For the text-containing cell, return its midpoint in [X, Y] coordinate format. 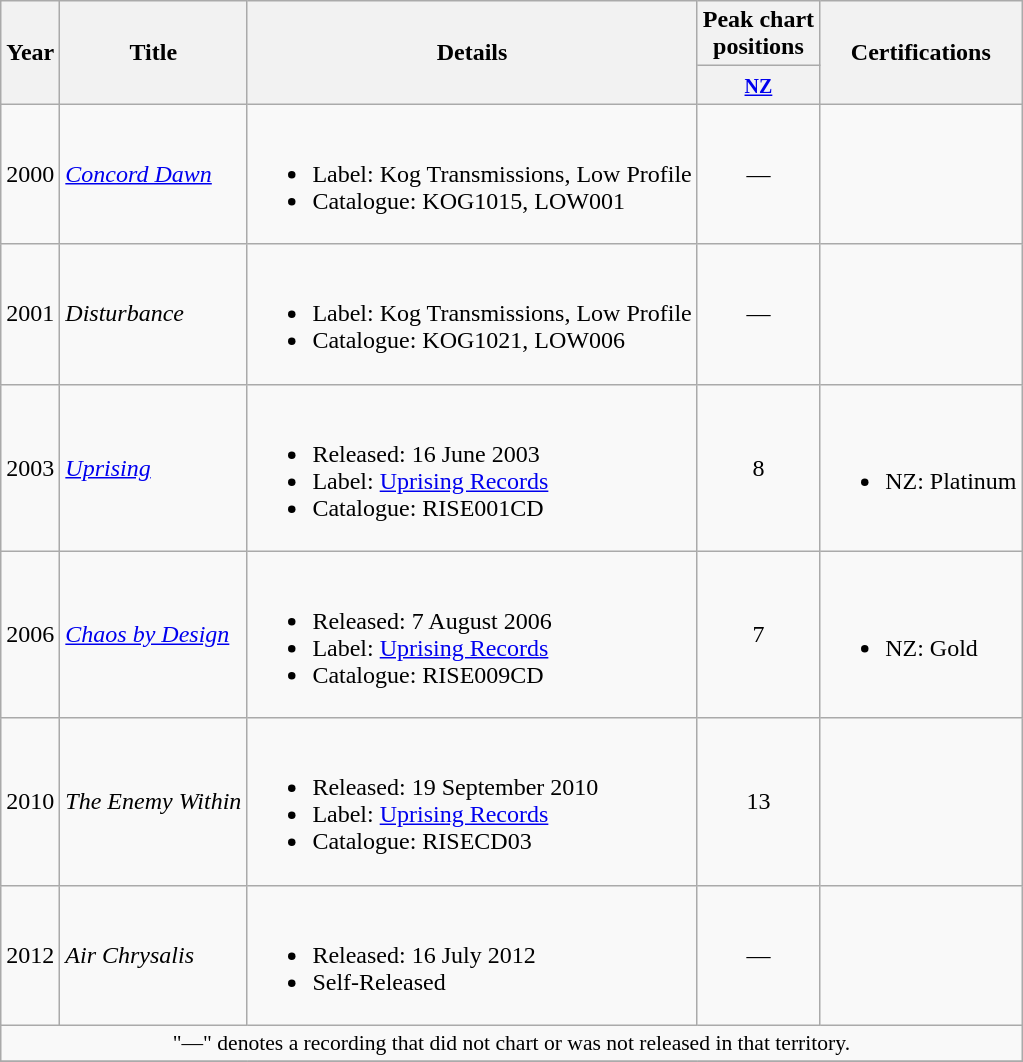
Title [154, 52]
NZ: Gold [921, 634]
Uprising [154, 468]
Concord Dawn [154, 174]
Released: 7 August 2006Label: Uprising RecordsCatalogue: RISE009CD [472, 634]
Released: 16 July 2012Self-Released [472, 955]
Certifications [921, 52]
Air Chrysalis [154, 955]
Chaos by Design [154, 634]
2001 [30, 314]
Peak chartpositions [758, 34]
NZ [758, 85]
2000 [30, 174]
7 [758, 634]
Details [472, 52]
Released: 19 September 2010Label: Uprising RecordsCatalogue: RISECD03 [472, 802]
2003 [30, 468]
Released: 16 June 2003Label: Uprising RecordsCatalogue: RISE001CD [472, 468]
2010 [30, 802]
Disturbance [154, 314]
2006 [30, 634]
8 [758, 468]
13 [758, 802]
Label: Kog Transmissions, Low ProfileCatalogue: KOG1021, LOW006 [472, 314]
2012 [30, 955]
Year [30, 52]
NZ: Platinum [921, 468]
Label: Kog Transmissions, Low ProfileCatalogue: KOG1015, LOW001 [472, 174]
The Enemy Within [154, 802]
"—" denotes a recording that did not chart or was not released in that territory. [512, 1043]
